Search for the cell housing the specified text and yield its (x, y) center coordinate. 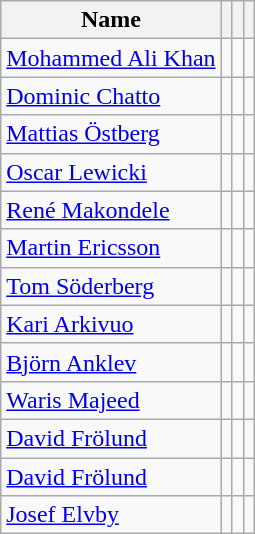
Mattias Östberg (111, 134)
Tom Söderberg (111, 286)
Mohammed Ali Khan (111, 58)
Dominic Chatto (111, 96)
Martin Ericsson (111, 248)
Kari Arkivuo (111, 324)
René Makondele (111, 210)
Josef Elvby (111, 515)
Name (111, 20)
Oscar Lewicki (111, 172)
Björn Anklev (111, 362)
Waris Majeed (111, 400)
